Search for the cell housing the specified text and yield its (x, y) center coordinate. 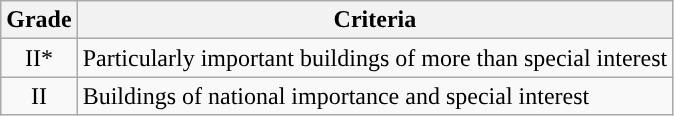
Criteria (375, 20)
II* (39, 58)
Particularly important buildings of more than special interest (375, 58)
Grade (39, 20)
II (39, 96)
Buildings of national importance and special interest (375, 96)
